Identify which cell holds the provided text, then report its (X, Y) central coordinate. 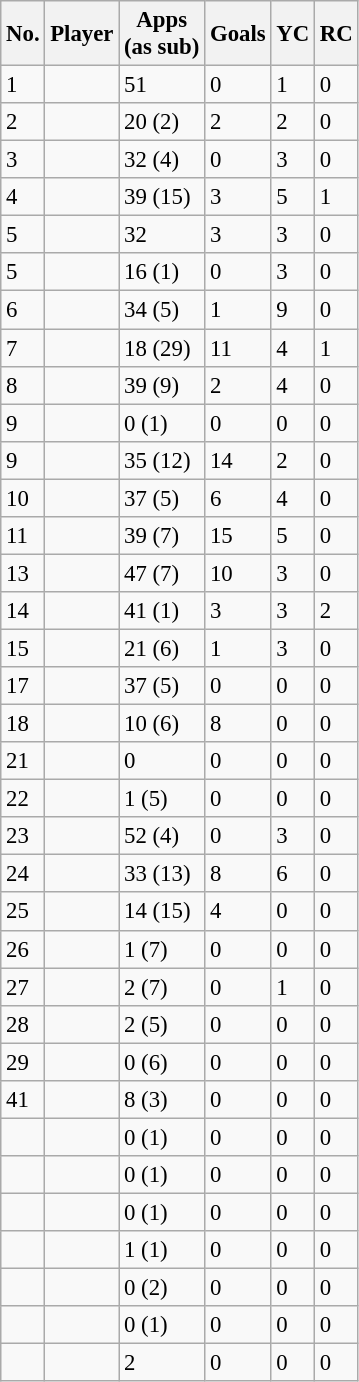
24 (23, 874)
0 (2) (162, 1288)
18 (23, 724)
1 (5) (162, 799)
14 (15) (162, 912)
28 (23, 1024)
2 (7) (162, 987)
32 (162, 235)
25 (23, 912)
35 (12) (162, 460)
22 (23, 799)
39 (15) (162, 197)
41 (1) (162, 611)
20 (2) (162, 122)
21 (23, 761)
29 (23, 1062)
13 (23, 573)
Player (82, 34)
39 (7) (162, 536)
32 (4) (162, 160)
0 (6) (162, 1062)
Goals (238, 34)
39 (9) (162, 385)
Apps(as sub) (162, 34)
23 (23, 836)
10 (6) (162, 724)
7 (23, 348)
33 (13) (162, 874)
RC (336, 34)
1 (1) (162, 1250)
17 (23, 686)
34 (5) (162, 310)
16 (1) (162, 273)
52 (4) (162, 836)
21 (6) (162, 648)
1 (7) (162, 949)
26 (23, 949)
YC (293, 34)
51 (162, 85)
18 (29) (162, 348)
27 (23, 987)
No. (23, 34)
47 (7) (162, 573)
41 (23, 1100)
2 (5) (162, 1024)
8 (3) (162, 1100)
